Return the (X, Y) coordinate for the center point of the cell that contains the specified text.  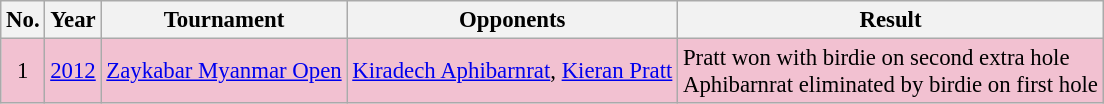
Year (73, 20)
Pratt won with birdie on second extra holeAphibarnrat eliminated by birdie on first hole (891, 72)
1 (23, 72)
Zaykabar Myanmar Open (224, 72)
No. (23, 20)
Tournament (224, 20)
Kiradech Aphibarnrat, Kieran Pratt (512, 72)
Opponents (512, 20)
Result (891, 20)
2012 (73, 72)
